For the text-containing cell, return its midpoint in (X, Y) coordinate format. 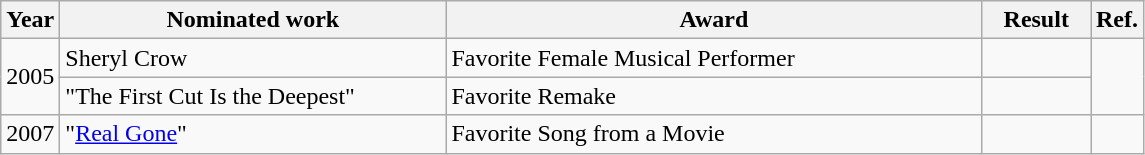
Sheryl Crow (253, 58)
Nominated work (253, 20)
Result (1036, 20)
Favorite Female Musical Performer (714, 58)
Ref. (1116, 20)
"Real Gone" (253, 134)
Favorite Remake (714, 96)
"The First Cut Is the Deepest" (253, 96)
2007 (30, 134)
Favorite Song from a Movie (714, 134)
Year (30, 20)
2005 (30, 77)
Award (714, 20)
